Search for the cell housing the specified text and yield its [X, Y] center coordinate. 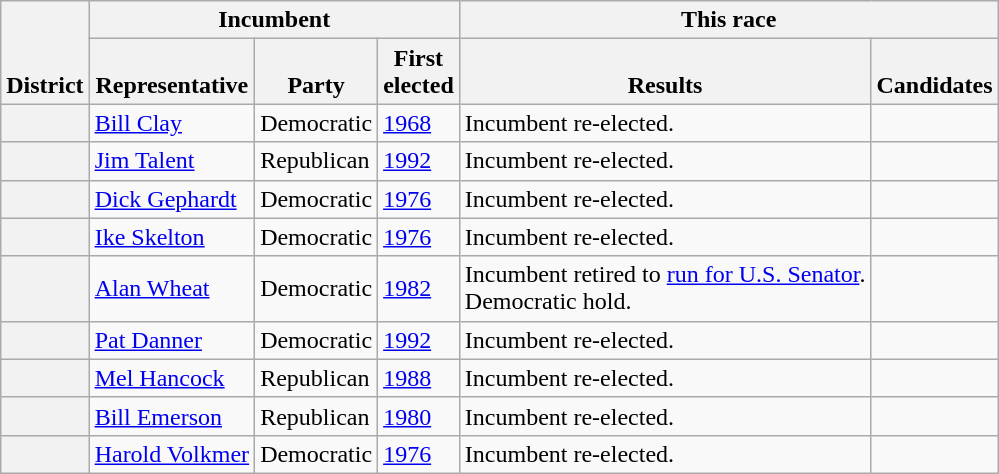
Representative [172, 72]
1968 [419, 123]
Jim Talent [172, 161]
1982 [419, 288]
Incumbent [274, 20]
1980 [419, 416]
Candidates [934, 72]
Harold Volkmer [172, 454]
This race [728, 20]
Pat Danner [172, 340]
1988 [419, 378]
Party [316, 72]
Results [665, 72]
Ike Skelton [172, 237]
Bill Clay [172, 123]
Mel Hancock [172, 378]
Dick Gephardt [172, 199]
Alan Wheat [172, 288]
Bill Emerson [172, 416]
Incumbent retired to run for U.S. Senator.Democratic hold. [665, 288]
District [45, 52]
Firstelected [419, 72]
